Determine the [x, y] coordinate at the center of the cell enclosing the given text.  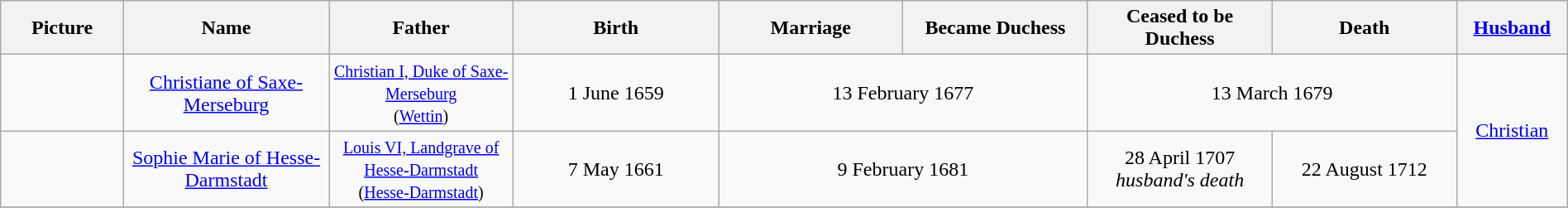
Louis VI, Landgrave of Hesse-Darmstadt(Hesse-Darmstadt) [422, 169]
Death [1365, 28]
Christiane of Saxe-Merseburg [227, 93]
Husband [1512, 28]
7 May 1661 [616, 169]
13 March 1679 [1272, 93]
Name [227, 28]
Sophie Marie of Hesse-Darmstadt [227, 169]
28 April 1707husband's death [1179, 169]
Birth [616, 28]
Father [422, 28]
Christian I, Duke of Saxe-Merseburg(Wettin) [422, 93]
Picture [63, 28]
Marriage [810, 28]
22 August 1712 [1365, 169]
13 February 1677 [903, 93]
Christian [1512, 131]
Became Duchess [996, 28]
1 June 1659 [616, 93]
9 February 1681 [903, 169]
Ceased to be Duchess [1179, 28]
